Capture the cell that displays the provided text and extract its (x, y) central coordinate. 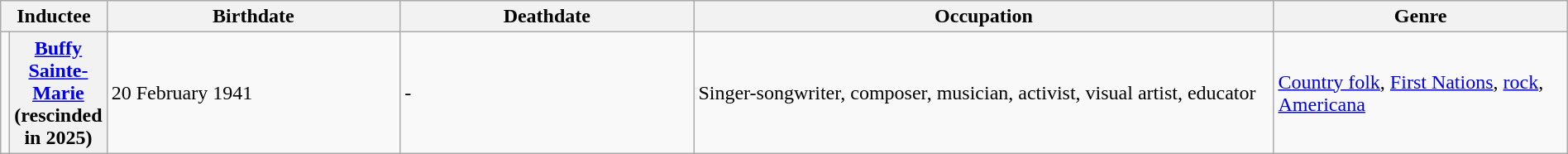
Singer-songwriter, composer, musician, activist, visual artist, educator (984, 93)
Country folk, First Nations, rock, Americana (1421, 93)
Buffy Sainte-Marie(rescinded in 2025) (58, 93)
20 February 1941 (253, 93)
Occupation (984, 17)
Genre (1421, 17)
- (547, 93)
Inductee (54, 17)
Deathdate (547, 17)
Birthdate (253, 17)
